Output the [X, Y] coordinate of the center of the cell containing the given text.  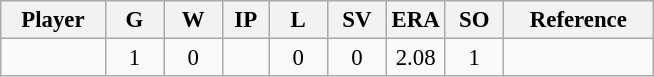
W [194, 20]
ERA [416, 20]
SO [474, 20]
L [298, 20]
Player [53, 20]
2.08 [416, 58]
G [134, 20]
SV [358, 20]
IP [245, 20]
Reference [578, 20]
